Return [X, Y] of the center of cell containing provided text 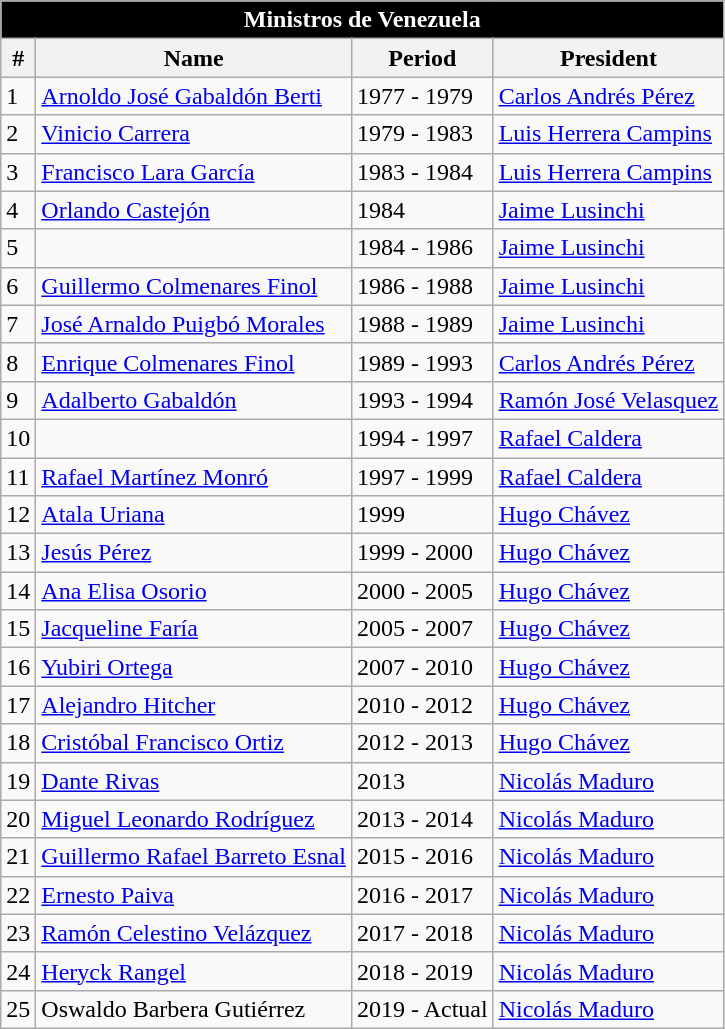
1983 - 1984 [422, 172]
2013 - 2014 [422, 819]
15 [18, 629]
4 [18, 210]
13 [18, 553]
2017 - 2018 [422, 933]
1 [18, 96]
2013 [422, 781]
1984 - 1986 [422, 248]
Arnoldo José Gabaldón Berti [194, 96]
1999 - 2000 [422, 553]
19 [18, 781]
2010 - 2012 [422, 705]
2016 - 2017 [422, 895]
Ana Elisa Osorio [194, 591]
Francisco Lara García [194, 172]
1993 - 1994 [422, 400]
1994 - 1997 [422, 438]
1989 - 1993 [422, 362]
Guillermo Rafael Barreto Esnal [194, 857]
5 [18, 248]
Rafael Martínez Monró [194, 477]
Ernesto Paiva [194, 895]
6 [18, 286]
Period [422, 58]
President [608, 58]
2015 - 2016 [422, 857]
José Arnaldo Puigbó Morales [194, 324]
20 [18, 819]
Jesús Pérez [194, 553]
2007 - 2010 [422, 667]
24 [18, 971]
Orlando Castejón [194, 210]
2 [18, 134]
1979 - 1983 [422, 134]
2019 - Actual [422, 1009]
Adalberto Gabaldón [194, 400]
7 [18, 324]
8 [18, 362]
16 [18, 667]
23 [18, 933]
Enrique Colmenares Finol [194, 362]
12 [18, 515]
21 [18, 857]
3 [18, 172]
22 [18, 895]
14 [18, 591]
Oswaldo Barbera Gutiérrez [194, 1009]
Name [194, 58]
9 [18, 400]
2005 - 2007 [422, 629]
Cristóbal Francisco Ortiz [194, 743]
18 [18, 743]
2000 - 2005 [422, 591]
Vinicio Carrera [194, 134]
17 [18, 705]
1984 [422, 210]
Ramón Celestino Velázquez [194, 933]
Ministros de Venezuela [362, 20]
# [18, 58]
Heryck Rangel [194, 971]
Guillermo Colmenares Finol [194, 286]
Jacqueline Faría [194, 629]
11 [18, 477]
Yubiri Ortega [194, 667]
1999 [422, 515]
Alejandro Hitcher [194, 705]
Miguel Leonardo Rodríguez [194, 819]
25 [18, 1009]
10 [18, 438]
2018 - 2019 [422, 971]
1988 - 1989 [422, 324]
1997 - 1999 [422, 477]
1977 - 1979 [422, 96]
1986 - 1988 [422, 286]
Atala Uriana [194, 515]
Dante Rivas [194, 781]
2012 - 2013 [422, 743]
Ramón José Velasquez [608, 400]
